Extract the [x, y] coordinate from the center of the cell holding the provided text.  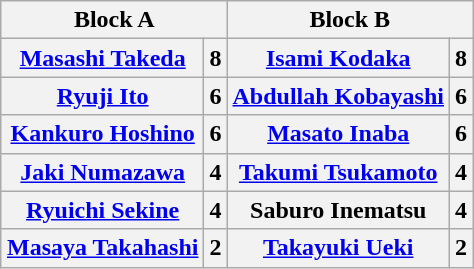
Ryuji Ito [102, 96]
Isami Kodaka [338, 58]
Masato Inaba [338, 134]
Takumi Tsukamoto [338, 172]
Kankuro Hoshino [102, 134]
Block A [114, 20]
Saburo Inematsu [338, 210]
Masaya Takahashi [102, 248]
Jaki Numazawa [102, 172]
Masashi Takeda [102, 58]
Abdullah Kobayashi [338, 96]
Takayuki Ueki [338, 248]
Block B [350, 20]
Ryuichi Sekine [102, 210]
